Search for the cell housing the specified text and yield its [X, Y] center coordinate. 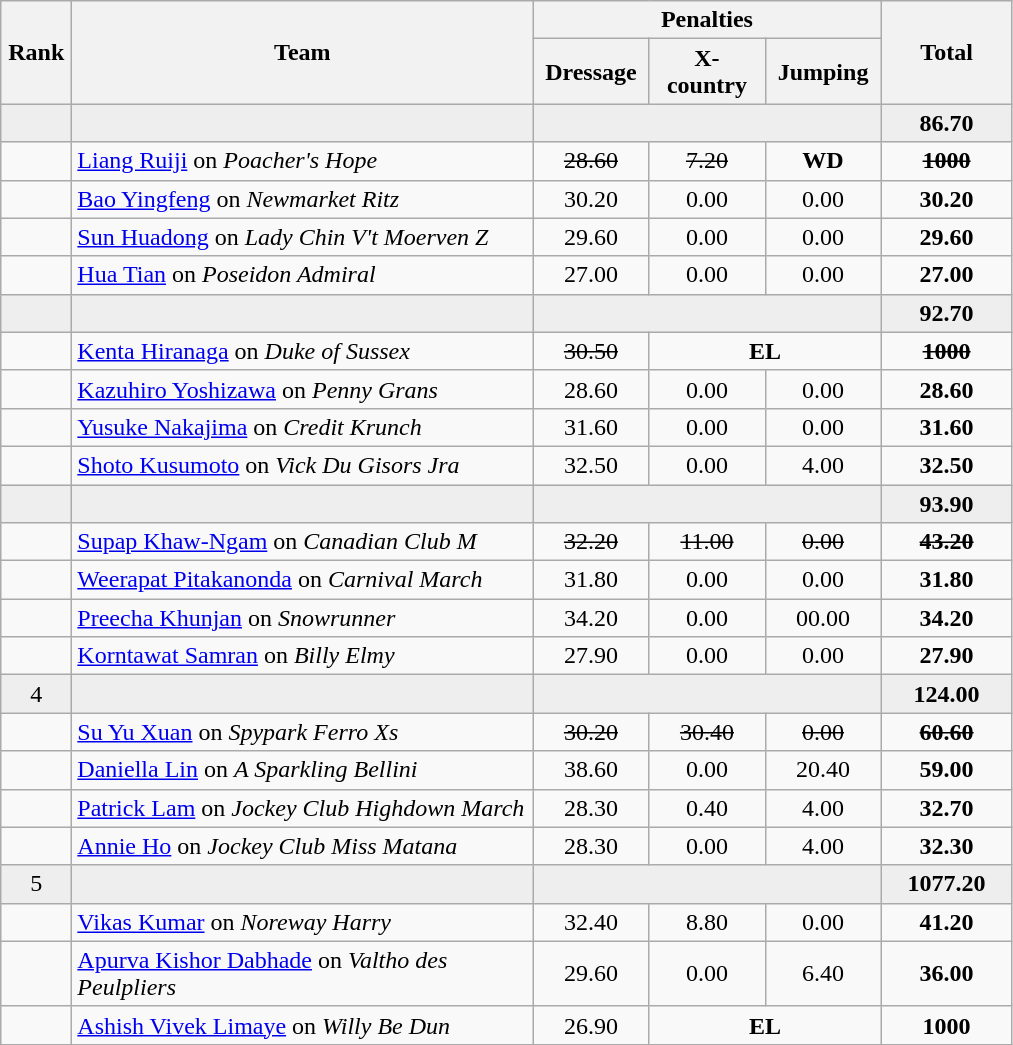
X-country [707, 72]
0.40 [707, 808]
Ashish Vivek Limaye on Willy Be Dun [302, 1025]
Total [946, 52]
Shoto Kusumoto on Vick Du Gisors Jra [302, 465]
1077.20 [946, 884]
6.40 [823, 974]
Su Yu Xuan on Spypark Ferro Xs [302, 732]
Dressage [591, 72]
60.60 [946, 732]
30.40 [707, 732]
Liang Ruiji on Poacher's Hope [302, 161]
Sun Huadong on Lady Chin V't Moerven Z [302, 237]
32.40 [591, 922]
Annie Ho on Jockey Club Miss Matana [302, 846]
Patrick Lam on Jockey Club Highdown March [302, 808]
93.90 [946, 503]
59.00 [946, 770]
30.50 [591, 351]
Apurva Kishor Dabhade on Valtho des Peulpliers [302, 974]
26.90 [591, 1025]
20.40 [823, 770]
Team [302, 52]
Rank [36, 52]
WD [823, 161]
Weerapat Pitakanonda on Carnival March [302, 580]
Hua Tian on Poseidon Admiral [302, 275]
8.80 [707, 922]
86.70 [946, 123]
36.00 [946, 974]
Preecha Khunjan on Snowrunner [302, 618]
43.20 [946, 542]
Jumping [823, 72]
32.30 [946, 846]
Yusuke Nakajima on Credit Krunch [302, 427]
Kenta Hiranaga on Duke of Sussex [302, 351]
Daniella Lin on A Sparkling Bellini [302, 770]
38.60 [591, 770]
4 [36, 694]
Penalties [707, 20]
Vikas Kumar on Noreway Harry [302, 922]
Supap Khaw-Ngam on Canadian Club M [302, 542]
Korntawat Samran on Billy Elmy [302, 656]
92.70 [946, 313]
7.20 [707, 161]
Kazuhiro Yoshizawa on Penny Grans [302, 389]
5 [36, 884]
32.70 [946, 808]
Bao Yingfeng on Newmarket Ritz [302, 199]
124.00 [946, 694]
11.00 [707, 542]
00.00 [823, 618]
41.20 [946, 922]
32.20 [591, 542]
